Return the (X, Y) coordinate for the center point of the cell that contains the specified text.  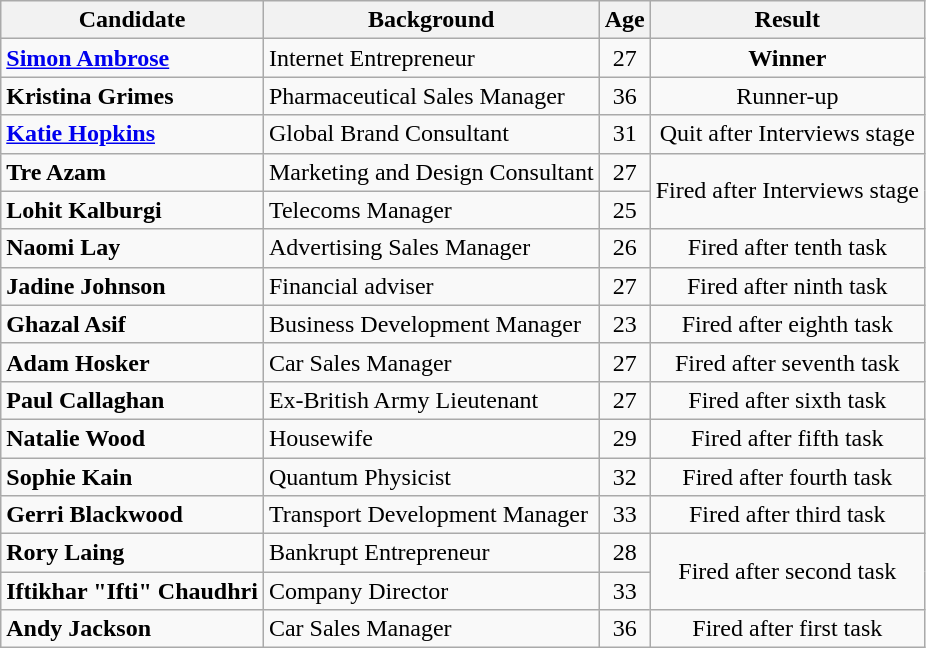
Andy Jackson (132, 629)
Quantum Physicist (431, 477)
Financial adviser (431, 286)
Fired after fifth task (787, 438)
Fired after first task (787, 629)
Fired after Interviews stage (787, 191)
23 (624, 324)
Fired after tenth task (787, 248)
Global Brand Consultant (431, 134)
29 (624, 438)
Fired after sixth task (787, 400)
Bankrupt Entrepreneur (431, 553)
Fired after second task (787, 572)
Company Director (431, 591)
Age (624, 20)
26 (624, 248)
Tre Azam (132, 172)
Telecoms Manager (431, 210)
Runner-up (787, 96)
Rory Laing (132, 553)
Winner (787, 58)
Internet Entrepreneur (431, 58)
Pharmaceutical Sales Manager (431, 96)
Kristina Grimes (132, 96)
Result (787, 20)
Candidate (132, 20)
Transport Development Manager (431, 515)
Gerri Blackwood (132, 515)
25 (624, 210)
Fired after seventh task (787, 362)
32 (624, 477)
Naomi Lay (132, 248)
Advertising Sales Manager (431, 248)
Quit after Interviews stage (787, 134)
Fired after eighth task (787, 324)
Ex-British Army Lieutenant (431, 400)
Sophie Kain (132, 477)
Fired after third task (787, 515)
Fired after fourth task (787, 477)
Jadine Johnson (132, 286)
28 (624, 553)
31 (624, 134)
Paul Callaghan (132, 400)
Natalie Wood (132, 438)
Background (431, 20)
Housewife (431, 438)
Fired after ninth task (787, 286)
Lohit Kalburgi (132, 210)
Ghazal Asif (132, 324)
Marketing and Design Consultant (431, 172)
Iftikhar "Ifti" Chaudhri (132, 591)
Adam Hosker (132, 362)
Katie Hopkins (132, 134)
Simon Ambrose (132, 58)
Business Development Manager (431, 324)
